From the cell containing the given text, extract its center point as (X, Y) coordinate. 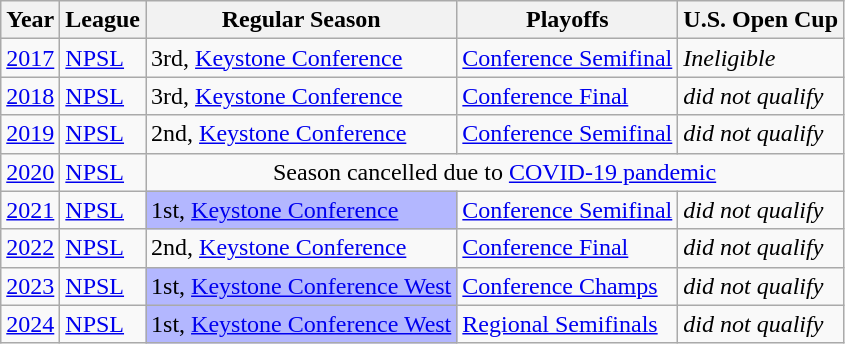
2020 (30, 172)
Regional Semifinals (568, 324)
Ineligible (761, 58)
2018 (30, 96)
2022 (30, 248)
League (103, 20)
Regular Season (302, 20)
2017 (30, 58)
Conference Champs (568, 286)
Season cancelled due to COVID-19 pandemic (495, 172)
2023 (30, 286)
Year (30, 20)
2024 (30, 324)
Playoffs (568, 20)
1st, Keystone Conference (302, 210)
U.S. Open Cup (761, 20)
2021 (30, 210)
2019 (30, 134)
